Search for the cell housing the specified text and yield its (x, y) center coordinate. 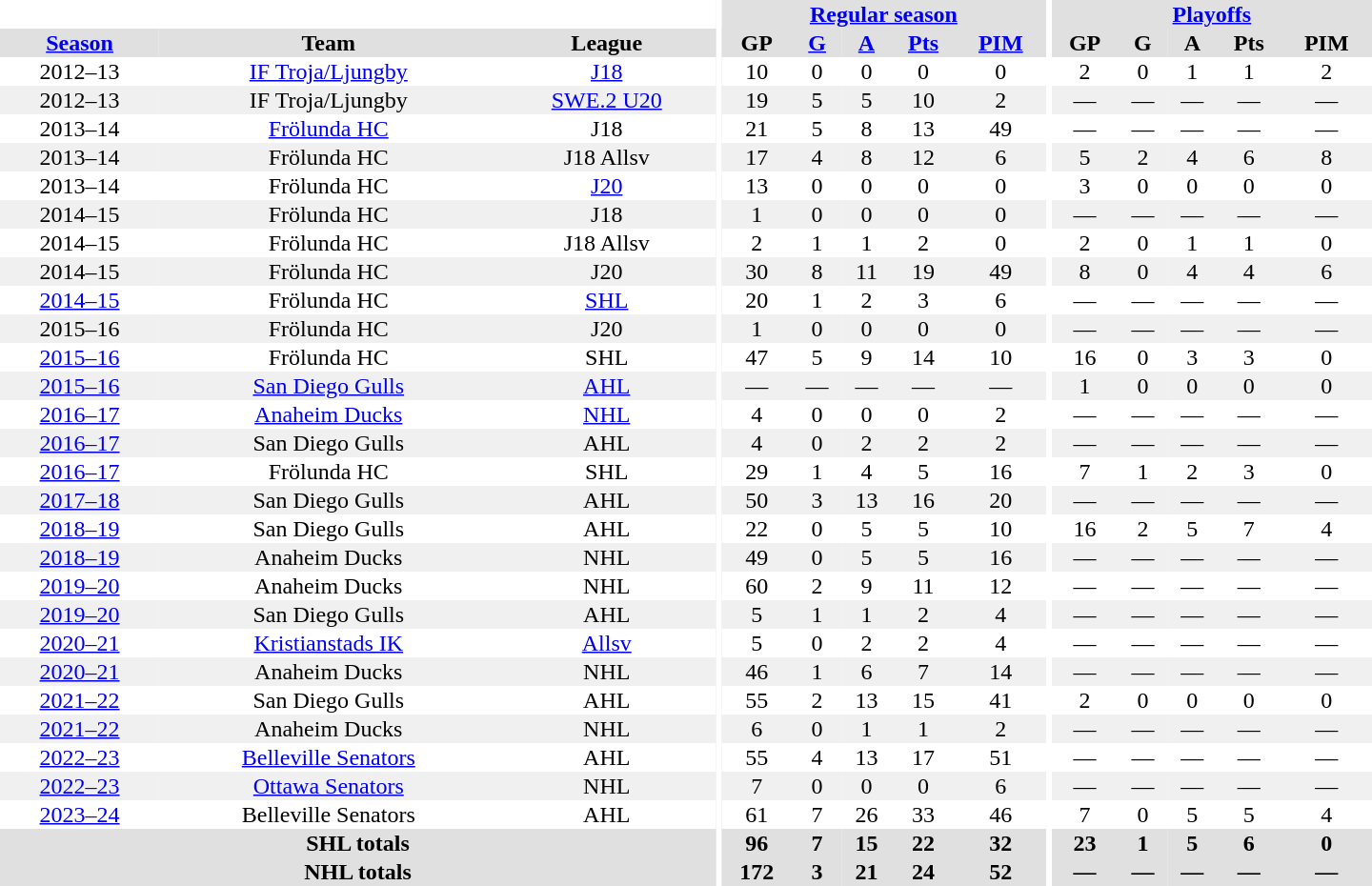
32 (1000, 843)
41 (1000, 700)
Ottawa Senators (328, 786)
172 (757, 872)
96 (757, 843)
47 (757, 357)
23 (1085, 843)
League (606, 43)
52 (1000, 872)
Regular season (884, 14)
26 (867, 815)
Season (80, 43)
Team (328, 43)
60 (757, 586)
SHL totals (358, 843)
51 (1000, 757)
30 (757, 272)
Playoffs (1212, 14)
Allsv (606, 643)
2023–24 (80, 815)
2017–18 (80, 500)
50 (757, 500)
33 (922, 815)
Kristianstads IK (328, 643)
SWE.2 U20 (606, 100)
29 (757, 472)
NHL totals (358, 872)
61 (757, 815)
24 (922, 872)
